Output the (X, Y) coordinate of the center of the cell containing the given text.  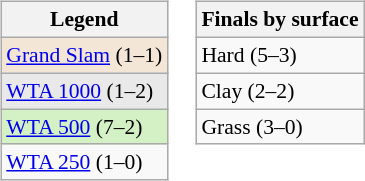
Clay (2–2) (280, 91)
Legend (84, 20)
Finals by surface (280, 20)
Grand Slam (1–1) (84, 55)
WTA 1000 (1–2) (84, 91)
WTA 500 (7–2) (84, 127)
WTA 250 (1–0) (84, 162)
Grass (3–0) (280, 127)
Hard (5–3) (280, 55)
